Capture the cell that displays the provided text and extract its [x, y] central coordinate. 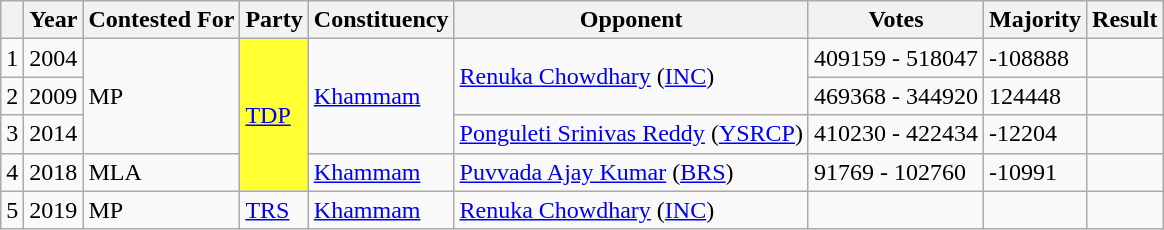
Constituency [381, 20]
Contested For [162, 20]
409159 - 518047 [896, 58]
3 [12, 134]
TRS [274, 210]
91769 - 102760 [896, 172]
4 [12, 172]
1 [12, 58]
-108888 [1036, 58]
2009 [54, 96]
2004 [54, 58]
MLA [162, 172]
-10991 [1036, 172]
5 [12, 210]
469368 - 344920 [896, 96]
-12204 [1036, 134]
Votes [896, 20]
2014 [54, 134]
124448 [1036, 96]
Opponent [631, 20]
2 [12, 96]
410230 - 422434 [896, 134]
Result [1125, 20]
Year [54, 20]
Ponguleti Srinivas Reddy (YSRCP) [631, 134]
TDP [274, 115]
Party [274, 20]
Majority [1036, 20]
2019 [54, 210]
Puvvada Ajay Kumar (BRS) [631, 172]
2018 [54, 172]
